For the text-containing cell, return its midpoint in [X, Y] coordinate format. 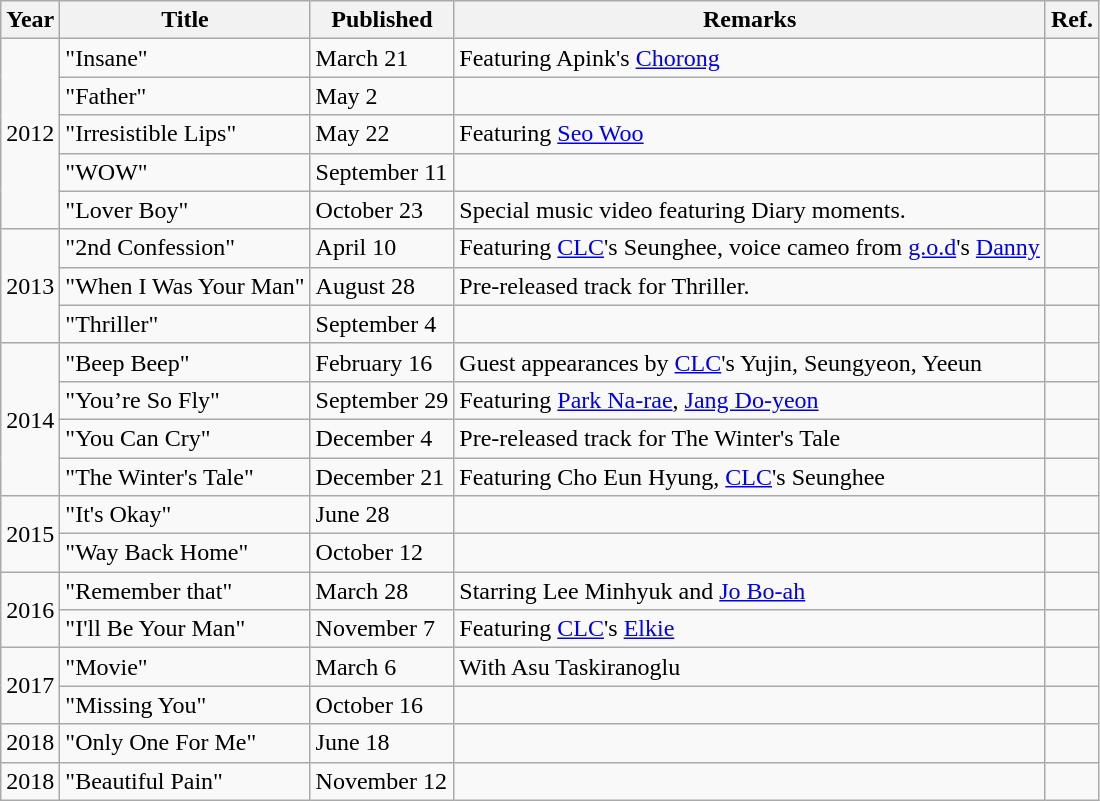
"The Winter's Tale" [185, 477]
"Thriller" [185, 324]
"Missing You" [185, 705]
Published [382, 20]
October 16 [382, 705]
Guest appearances by CLC's Yujin, Seungyeon, Yeeun [750, 362]
2017 [30, 686]
Featuring Cho Eun Hyung, CLC's Seunghee [750, 477]
Remarks [750, 20]
October 12 [382, 553]
May 2 [382, 96]
October 23 [382, 210]
"Way Back Home" [185, 553]
February 16 [382, 362]
Title [185, 20]
Starring Lee Minhyuk and Jo Bo-ah [750, 591]
Featuring CLC's Seunghee, voice cameo from g.o.d's Danny [750, 248]
March 28 [382, 591]
"It's Okay" [185, 515]
December 21 [382, 477]
March 6 [382, 667]
June 28 [382, 515]
2014 [30, 419]
Pre-released track for The Winter's Tale [750, 438]
2016 [30, 610]
"You Can Cry" [185, 438]
Featuring Park Na-rae, Jang Do-yeon [750, 400]
"Movie" [185, 667]
September 4 [382, 324]
December 4 [382, 438]
November 7 [382, 629]
Ref. [1072, 20]
"Beep Beep" [185, 362]
"When I Was Your Man" [185, 286]
Featuring Apink's Chorong [750, 58]
April 10 [382, 248]
2012 [30, 134]
Special music video featuring Diary moments. [750, 210]
"Beautiful Pain" [185, 781]
June 18 [382, 743]
Featuring CLC's Elkie [750, 629]
"You’re So Fly" [185, 400]
August 28 [382, 286]
September 11 [382, 172]
May 22 [382, 134]
Pre-released track for Thriller. [750, 286]
"Father" [185, 96]
Featuring Seo Woo [750, 134]
"2nd Confession" [185, 248]
"I'll Be Your Man" [185, 629]
Year [30, 20]
"WOW" [185, 172]
With Asu Taskiranoglu [750, 667]
"Only One For Me" [185, 743]
March 21 [382, 58]
"Remember that" [185, 591]
2013 [30, 286]
"Irresistible Lips" [185, 134]
November 12 [382, 781]
September 29 [382, 400]
"Lover Boy" [185, 210]
2015 [30, 534]
"Insane" [185, 58]
